Search for the cell housing the specified text and yield its [X, Y] center coordinate. 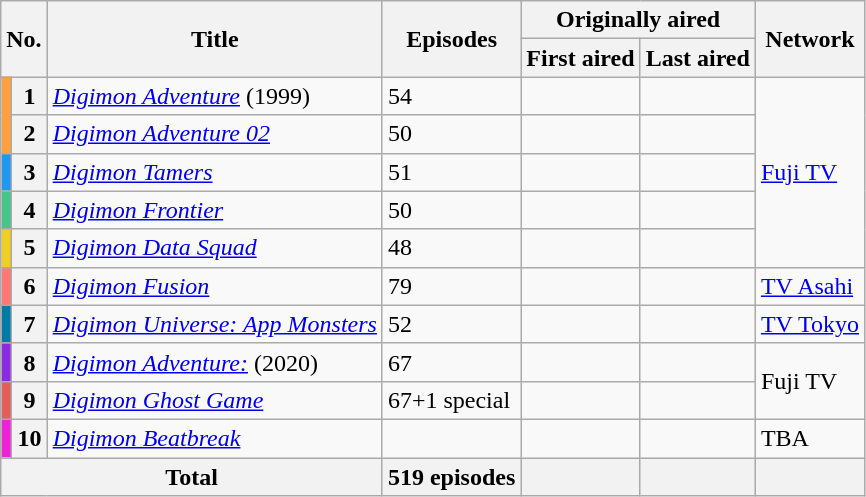
54 [451, 96]
Digimon Adventure 02 [214, 134]
Originally aired [638, 20]
4 [30, 210]
52 [451, 324]
Digimon Tamers [214, 172]
9 [30, 400]
TV Tokyo [810, 324]
Digimon Frontier [214, 210]
67 [451, 362]
2 [30, 134]
8 [30, 362]
51 [451, 172]
10 [30, 438]
Digimon Beatbreak [214, 438]
Digimon Universe: App Monsters [214, 324]
6 [30, 286]
Digimon Ghost Game [214, 400]
Digimon Fusion [214, 286]
7 [30, 324]
Network [810, 39]
First aired [580, 58]
48 [451, 248]
519 episodes [451, 477]
67+1 special [451, 400]
Digimon Adventure (1999) [214, 96]
Total [192, 477]
TBA [810, 438]
TV Asahi [810, 286]
3 [30, 172]
Title [214, 39]
No. [24, 39]
5 [30, 248]
Episodes [451, 39]
Last aired [698, 58]
Digimon Data Squad [214, 248]
79 [451, 286]
1 [30, 96]
Digimon Adventure: (2020) [214, 362]
